Search for the cell housing the specified text and yield its (X, Y) center coordinate. 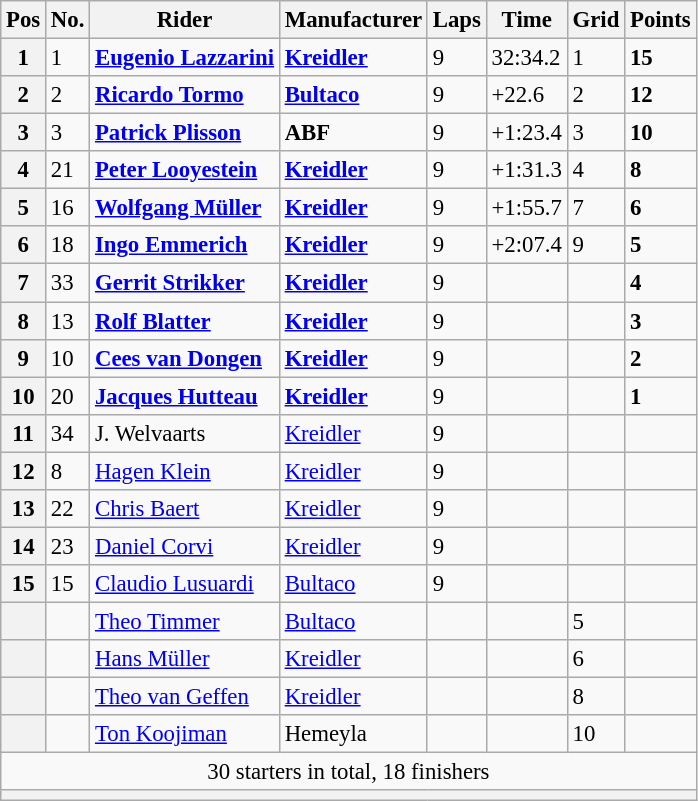
16 (68, 208)
Points (660, 20)
Wolfgang Müller (185, 208)
Pos (24, 20)
+22.6 (526, 95)
Time (526, 20)
Hans Müller (185, 659)
ABF (353, 133)
Rider (185, 20)
18 (68, 245)
Theo van Geffen (185, 697)
33 (68, 283)
+2:07.4 (526, 245)
Ricardo Tormo (185, 95)
Peter Looyestein (185, 170)
11 (24, 433)
+1:55.7 (526, 208)
Ton Koojiman (185, 734)
Theo Timmer (185, 621)
22 (68, 509)
14 (24, 546)
Claudio Lusuardi (185, 584)
20 (68, 396)
+1:23.4 (526, 133)
23 (68, 546)
Eugenio Lazzarini (185, 58)
30 starters in total, 18 finishers (348, 772)
Jacques Hutteau (185, 396)
Cees van Dongen (185, 358)
Daniel Corvi (185, 546)
Ingo Emmerich (185, 245)
Hemeyla (353, 734)
Hagen Klein (185, 471)
Patrick Plisson (185, 133)
Rolf Blatter (185, 321)
Grid (596, 20)
32:34.2 (526, 58)
No. (68, 20)
J. Welvaarts (185, 433)
Chris Baert (185, 509)
21 (68, 170)
Manufacturer (353, 20)
34 (68, 433)
+1:31.3 (526, 170)
Laps (456, 20)
Gerrit Strikker (185, 283)
